Detect which cell encompasses the target text, then output its (x, y) center coordinate. 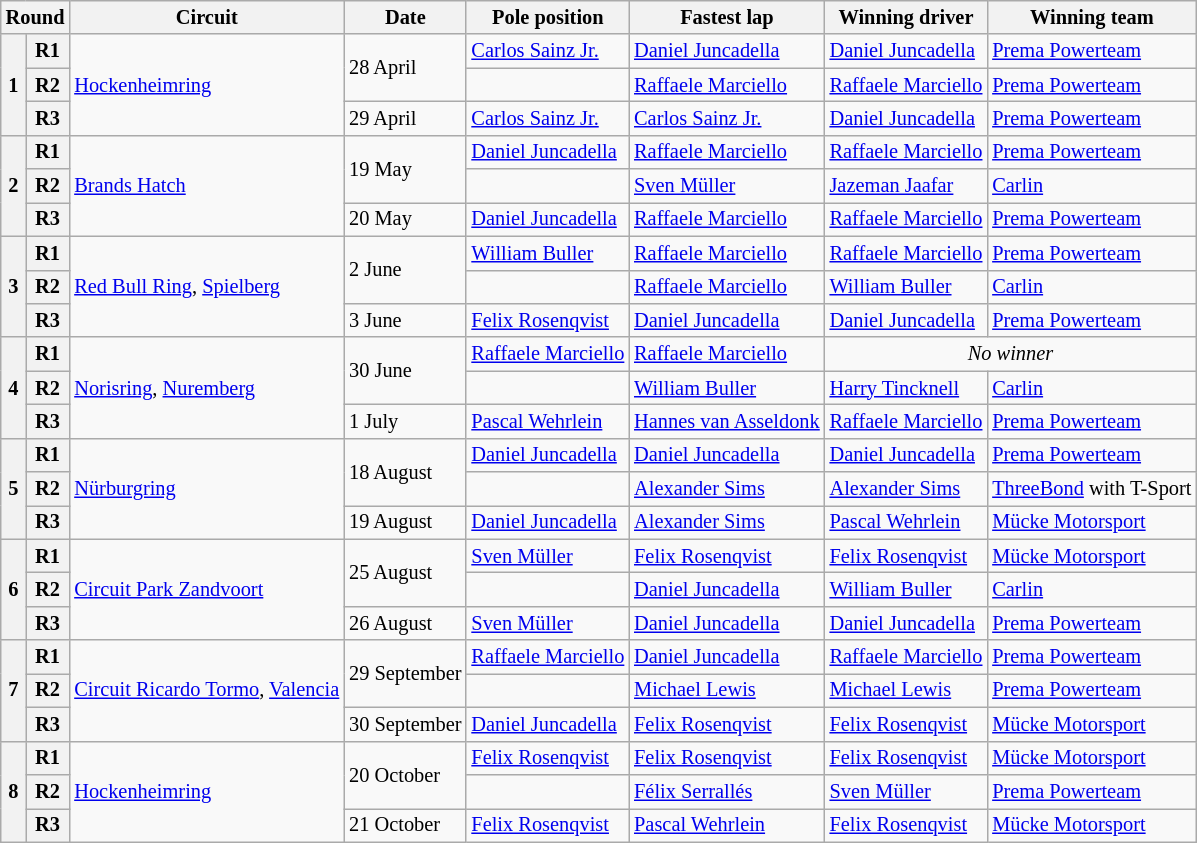
18 August (405, 472)
Circuit Ricardo Tormo, Valencia (206, 690)
8 (14, 792)
30 June (405, 370)
7 (14, 690)
Félix Serrallés (726, 791)
Nürburgring (206, 488)
Brands Hatch (206, 186)
Norisring, Nuremberg (206, 388)
Circuit (206, 17)
Fastest lap (726, 17)
25 August (405, 572)
2 (14, 186)
20 May (405, 219)
Round (36, 17)
3 (14, 286)
Jazeman Jaafar (906, 186)
26 August (405, 623)
29 April (405, 118)
Circuit Park Zandvoort (206, 590)
Red Bull Ring, Spielberg (206, 286)
21 October (405, 825)
1 (14, 84)
Harry Tincknell (906, 388)
30 September (405, 724)
1 July (405, 421)
Hannes van Asseldonk (726, 421)
Winning team (1092, 17)
ThreeBond with T-Sport (1092, 489)
4 (14, 388)
Winning driver (906, 17)
3 June (405, 320)
5 (14, 488)
Pole position (548, 17)
19 August (405, 522)
20 October (405, 774)
Date (405, 17)
19 May (405, 168)
29 September (405, 674)
No winner (1011, 354)
2 June (405, 270)
6 (14, 590)
28 April (405, 68)
